Determine the [X, Y] coordinate at the center of the cell enclosing the given text.  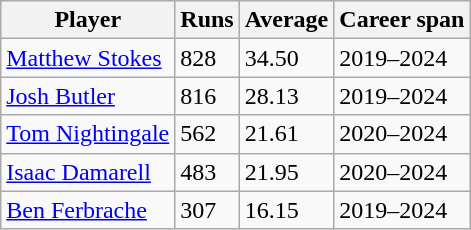
Runs [207, 20]
28.13 [286, 96]
Isaac Damarell [88, 172]
Josh Butler [88, 96]
21.61 [286, 134]
Player [88, 20]
Ben Ferbrache [88, 210]
307 [207, 210]
16.15 [286, 210]
816 [207, 96]
483 [207, 172]
Average [286, 20]
828 [207, 58]
21.95 [286, 172]
Tom Nightingale [88, 134]
Career span [402, 20]
562 [207, 134]
Matthew Stokes [88, 58]
34.50 [286, 58]
